Search for the cell housing the specified text and yield its [X, Y] center coordinate. 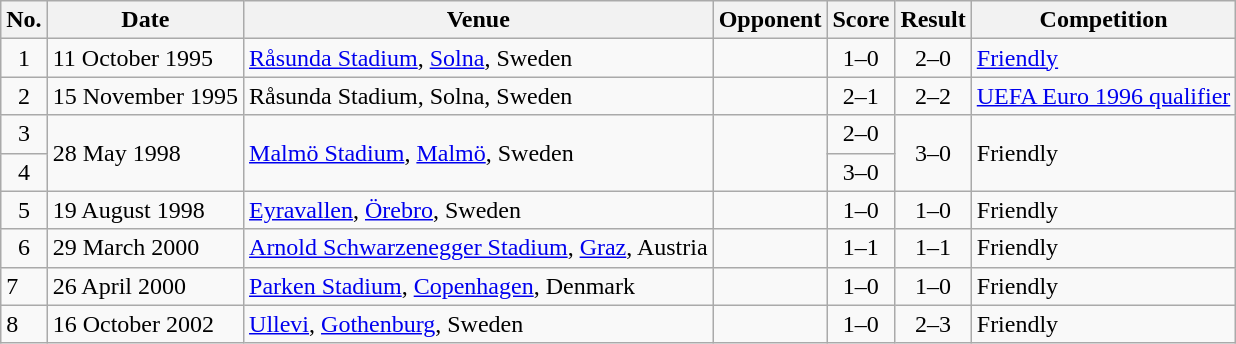
UEFA Euro 1996 qualifier [1104, 96]
Competition [1104, 20]
6 [24, 248]
Opponent [770, 20]
Score [861, 20]
Malmö Stadium, Malmö, Sweden [479, 153]
3 [24, 134]
8 [24, 324]
2–1 [861, 96]
28 May 1998 [145, 153]
4 [24, 172]
2–2 [933, 96]
15 November 1995 [145, 96]
7 [24, 286]
11 October 1995 [145, 58]
29 March 2000 [145, 248]
Parken Stadium, Copenhagen, Denmark [479, 286]
5 [24, 210]
26 April 2000 [145, 286]
1 [24, 58]
16 October 2002 [145, 324]
Date [145, 20]
Venue [479, 20]
Arnold Schwarzenegger Stadium, Graz, Austria [479, 248]
19 August 1998 [145, 210]
2–3 [933, 324]
No. [24, 20]
Ullevi, Gothenburg, Sweden [479, 324]
2 [24, 96]
Eyravallen, Örebro, Sweden [479, 210]
Result [933, 20]
